Detect which cell encompasses the target text, then output its [X, Y] center coordinate. 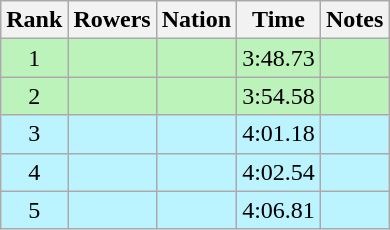
Rowers [112, 20]
5 [34, 210]
1 [34, 58]
Rank [34, 20]
Notes [354, 20]
Time [279, 20]
4:01.18 [279, 134]
Nation [196, 20]
3:54.58 [279, 96]
3 [34, 134]
4 [34, 172]
4:02.54 [279, 172]
3:48.73 [279, 58]
2 [34, 96]
4:06.81 [279, 210]
